Capture the cell that displays the provided text and extract its (x, y) central coordinate. 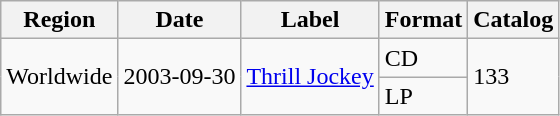
Catalog (514, 20)
CD (423, 58)
Region (60, 20)
LP (423, 96)
Thrill Jockey (310, 77)
Label (310, 20)
Date (180, 20)
2003-09-30 (180, 77)
133 (514, 77)
Worldwide (60, 77)
Format (423, 20)
